Return the [x, y] coordinate for the center point of the cell that contains the specified text.  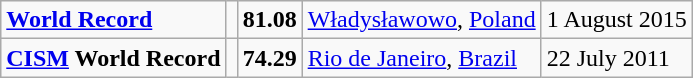
CISM World Record [114, 58]
Władysławowo, Poland [422, 20]
81.08 [270, 20]
World Record [114, 20]
22 July 2011 [616, 58]
Rio de Janeiro, Brazil [422, 58]
74.29 [270, 58]
1 August 2015 [616, 20]
